Return the [x, y] coordinate for the center point of the cell that contains the specified text.  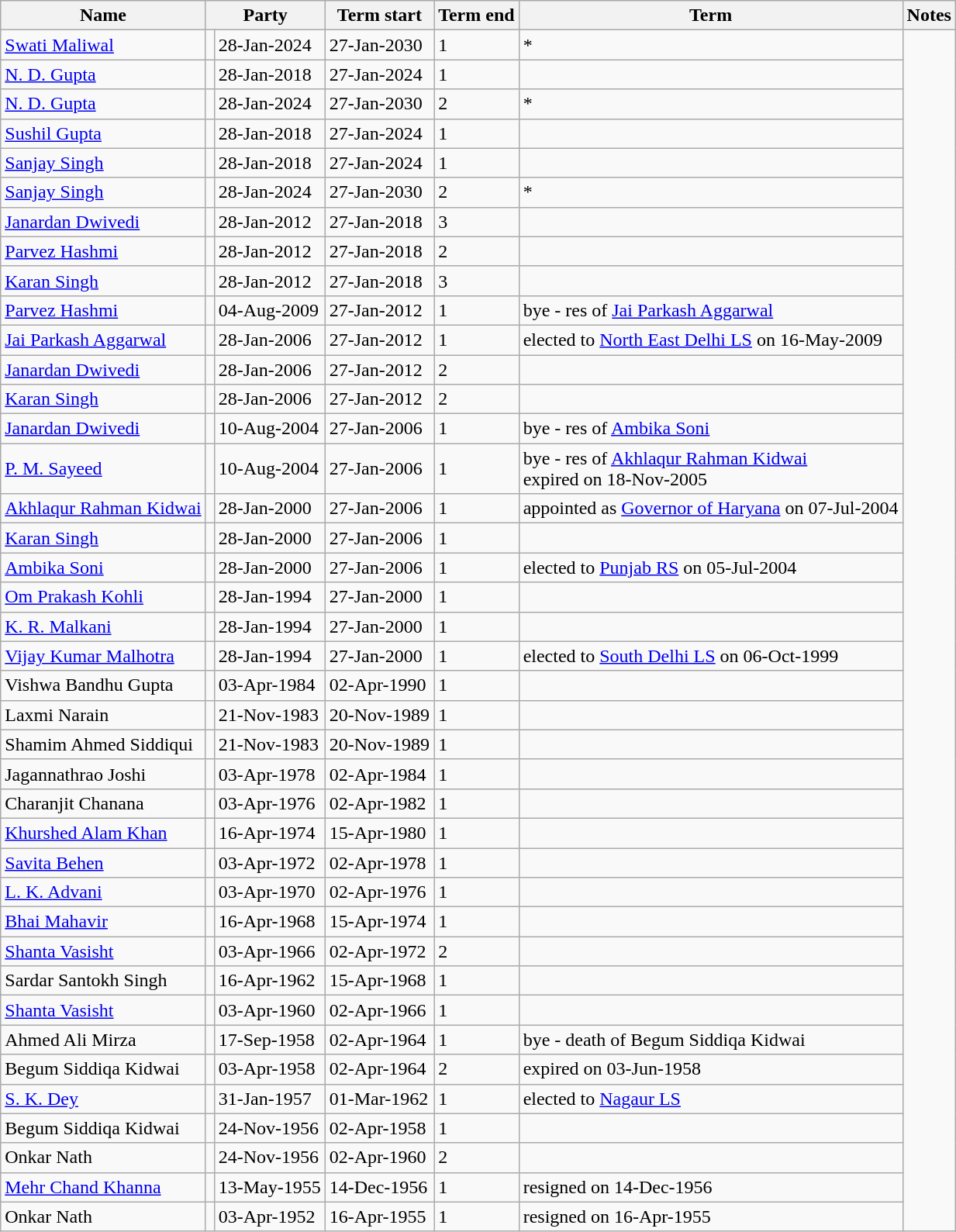
Akhlaqur Rahman Kidwai [103, 509]
31-Jan-1957 [270, 1099]
02-Apr-1960 [379, 1158]
15-Apr-1980 [379, 833]
01-Mar-1962 [379, 1099]
Vijay Kumar Malhotra [103, 656]
L. K. Advani [103, 892]
K. R. Malkani [103, 626]
Vishwa Bandhu Gupta [103, 685]
16-Apr-1974 [270, 833]
17-Sep-1958 [270, 1040]
Swati Maliwal [103, 45]
Shamim Ahmed Siddiqui [103, 744]
03-Apr-1972 [270, 863]
Sardar Santokh Singh [103, 981]
02-Apr-1984 [379, 774]
elected to Nagaur LS [710, 1099]
Jai Parkash Aggarwal [103, 340]
14-Dec-1956 [379, 1187]
elected to South Delhi LS on 06-Oct-1999 [710, 656]
Term [710, 16]
02-Apr-1978 [379, 863]
Term end [477, 16]
appointed as Governor of Haryana on 07-Jul-2004 [710, 509]
16-Apr-1962 [270, 981]
bye - res of Jai Parkash Aggarwal [710, 310]
Party [265, 16]
02-Apr-1958 [379, 1128]
P. M. Sayeed [103, 468]
03-Apr-1970 [270, 892]
resigned on 16-Apr-1955 [710, 1216]
02-Apr-1982 [379, 803]
03-Apr-1984 [270, 685]
16-Apr-1968 [270, 922]
Jagannathrao Joshi [103, 774]
bye - res of Ambika Soni [710, 429]
Bhai Mahavir [103, 922]
bye - res of Akhlaqur Rahman Kidwaiexpired on 18-Nov-2005 [710, 468]
Savita Behen [103, 863]
Charanjit Chanana [103, 803]
Mehr Chand Khanna [103, 1187]
15-Apr-1974 [379, 922]
bye - death of Begum Siddiqa Kidwai [710, 1040]
02-Apr-1976 [379, 892]
03-Apr-1978 [270, 774]
02-Apr-1990 [379, 685]
Term start [379, 16]
Name [103, 16]
elected to Punjab RS on 05-Jul-2004 [710, 568]
03-Apr-1976 [270, 803]
02-Apr-1966 [379, 1010]
Sushil Gupta [103, 133]
15-Apr-1968 [379, 981]
Laxmi Narain [103, 715]
elected to North East Delhi LS on 16-May-2009 [710, 340]
16-Apr-1955 [379, 1216]
Om Prakash Kohli [103, 597]
03-Apr-1958 [270, 1069]
Ambika Soni [103, 568]
13-May-1955 [270, 1187]
Khurshed Alam Khan [103, 833]
Ahmed Ali Mirza [103, 1040]
04-Aug-2009 [270, 310]
02-Apr-1972 [379, 951]
03-Apr-1952 [270, 1216]
Notes [929, 16]
expired on 03-Jun-1958 [710, 1069]
S. K. Dey [103, 1099]
03-Apr-1966 [270, 951]
03-Apr-1960 [270, 1010]
resigned on 14-Dec-1956 [710, 1187]
